Find where the given text appears and provide that cell's center as (x, y) coordinate. 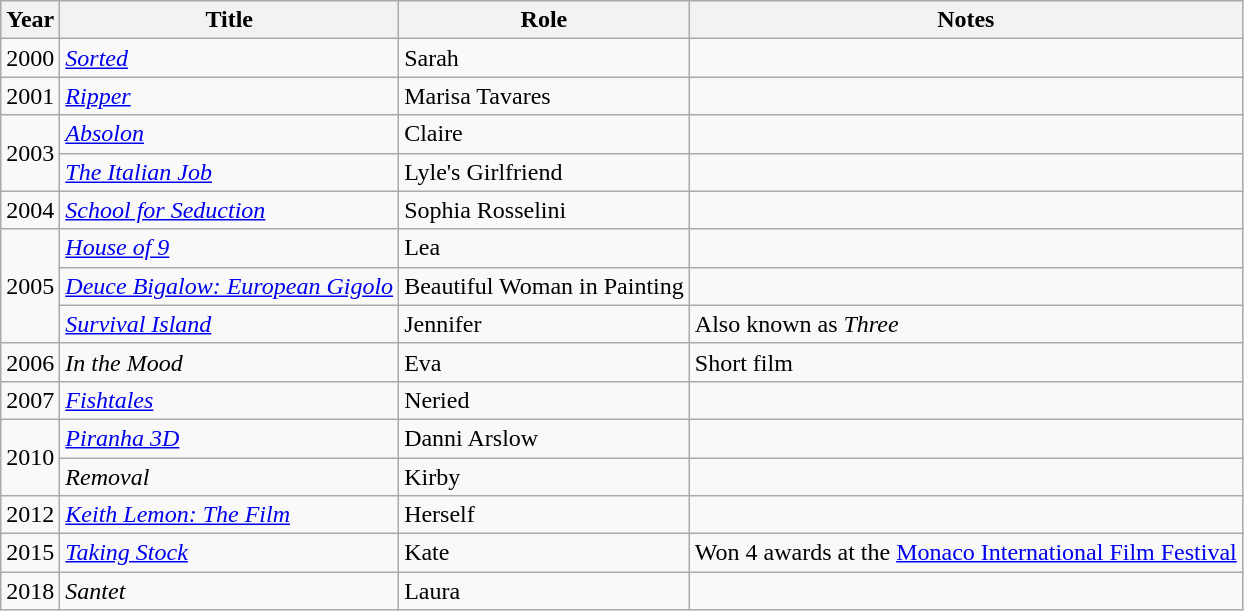
2005 (30, 286)
Piranha 3D (230, 438)
Marisa Tavares (544, 96)
Survival Island (230, 324)
The Italian Job (230, 172)
2007 (30, 400)
Title (230, 20)
Also known as Three (966, 324)
Role (544, 20)
Danni Arslow (544, 438)
Notes (966, 20)
Kate (544, 553)
Fishtales (230, 400)
2015 (30, 553)
School for Seduction (230, 210)
Beautiful Woman in Painting (544, 286)
Claire (544, 134)
Keith Lemon: The Film (230, 515)
Herself (544, 515)
Sophia Rosselini (544, 210)
Short film (966, 362)
Won 4 awards at the Monaco International Film Festival (966, 553)
Lyle's Girlfriend (544, 172)
Taking Stock (230, 553)
Kirby (544, 477)
Laura (544, 591)
Sarah (544, 58)
2000 (30, 58)
2004 (30, 210)
2006 (30, 362)
Jennifer (544, 324)
2012 (30, 515)
Eva (544, 362)
2001 (30, 96)
Lea (544, 248)
2018 (30, 591)
Santet (230, 591)
2010 (30, 457)
Removal (230, 477)
Neried (544, 400)
In the Mood (230, 362)
Sorted (230, 58)
Deuce Bigalow: European Gigolo (230, 286)
Year (30, 20)
Ripper (230, 96)
Absolon (230, 134)
2003 (30, 153)
House of 9 (230, 248)
